Return (x, y) of the center of cell containing provided text 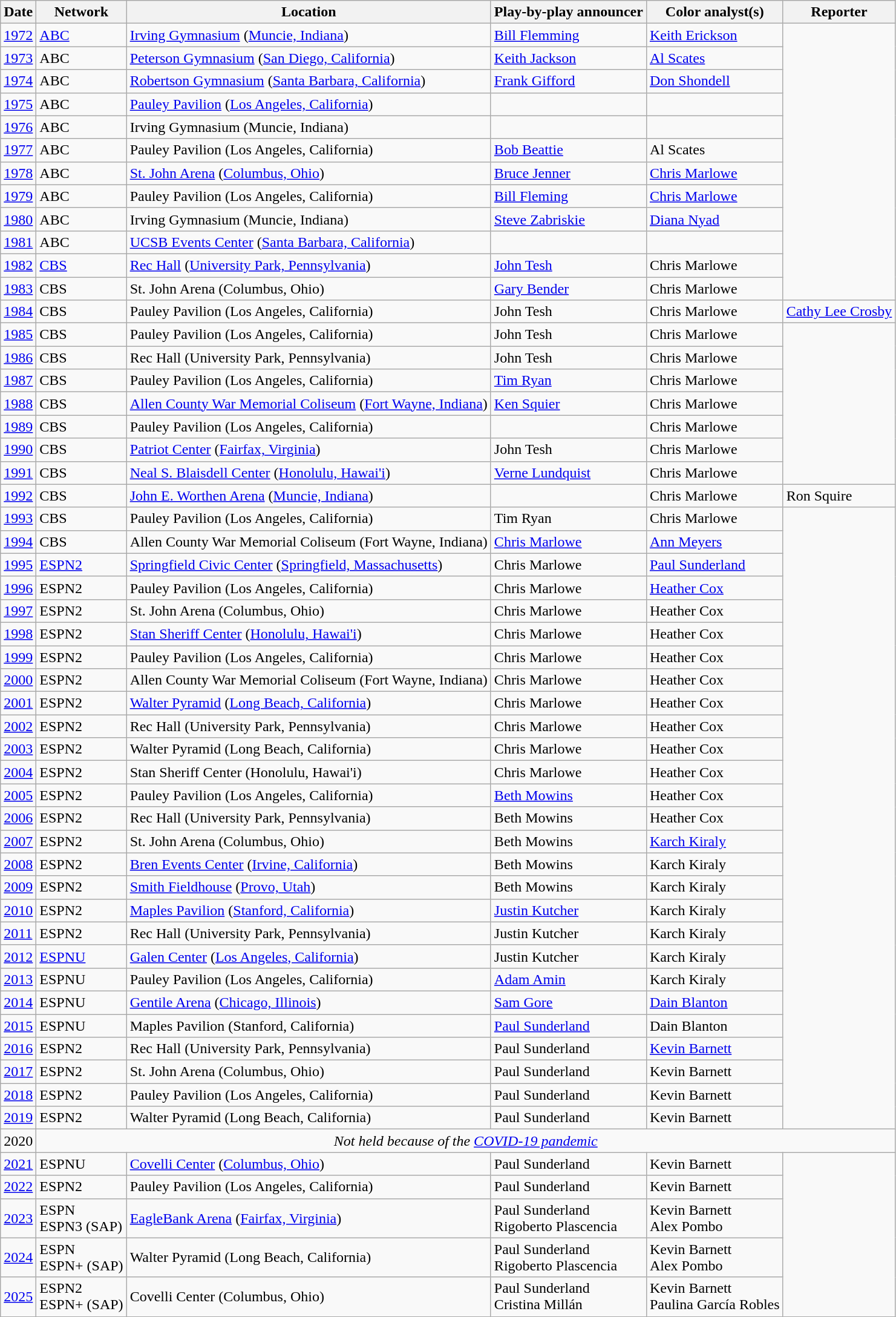
Date (18, 12)
1990 (18, 450)
Robertson Gymnasium (Santa Barbara, California) (309, 81)
2012 (18, 956)
1994 (18, 542)
2025 (18, 1296)
1978 (18, 173)
1988 (18, 404)
Galen Center (Los Angeles, California) (309, 956)
1980 (18, 219)
1985 (18, 335)
Neal S. Blaisdell Center (Honolulu, Hawai'i) (309, 473)
Location (309, 12)
1974 (18, 81)
2021 (18, 1164)
2003 (18, 749)
1997 (18, 611)
Not held because of the COVID-19 pandemic (466, 1141)
Keith Erickson (715, 35)
Peterson Gymnasium (San Diego, California) (309, 58)
Frank Gifford (569, 81)
Don Shondell (715, 81)
1982 (18, 265)
1972 (18, 35)
2011 (18, 933)
1999 (18, 657)
Network (81, 12)
ESPNESPN+ (SAP) (81, 1258)
2018 (18, 1095)
2022 (18, 1187)
1989 (18, 427)
Bob Beattie (569, 150)
1993 (18, 519)
2005 (18, 795)
2001 (18, 703)
UCSB Events Center (Santa Barbara, California) (309, 242)
1992 (18, 496)
2019 (18, 1118)
Smith Fieldhouse (Provo, Utah) (309, 887)
Ken Squier (569, 404)
Bruce Jenner (569, 173)
Ron Squire (839, 496)
EagleBank Arena (Fairfax, Virginia) (309, 1218)
1981 (18, 242)
2024 (18, 1258)
Keith Jackson (569, 58)
1998 (18, 634)
2013 (18, 979)
Gary Bender (569, 289)
ESPN2ESPN+ (SAP) (81, 1296)
2020 (18, 1141)
2006 (18, 818)
1977 (18, 150)
Play-by-play announcer (569, 12)
2016 (18, 1049)
2008 (18, 864)
2017 (18, 1072)
2007 (18, 841)
2015 (18, 1026)
Cathy Lee Crosby (839, 312)
2000 (18, 680)
Verne Lundquist (569, 473)
2002 (18, 726)
Bill Fleming (569, 196)
2004 (18, 772)
ESPNESPN3 (SAP) (81, 1218)
1976 (18, 127)
Ann Meyers (715, 542)
Patriot Center (Fairfax, Virginia) (309, 450)
1983 (18, 289)
Bren Events Center (Irvine, California) (309, 864)
John E. Worthen Arena (Muncie, Indiana) (309, 496)
1991 (18, 473)
1996 (18, 588)
Adam Amin (569, 979)
Reporter (839, 12)
Diana Nyad (715, 219)
1986 (18, 358)
1984 (18, 312)
2014 (18, 1002)
2023 (18, 1218)
Paul SunderlandCristina Millán (569, 1296)
Steve Zabriskie (569, 219)
Bill Flemming (569, 35)
Color analyst(s) (715, 12)
1987 (18, 381)
Gentile Arena (Chicago, Illinois) (309, 1002)
1973 (18, 58)
Springfield Civic Center (Springfield, Massachusetts) (309, 565)
1975 (18, 104)
Sam Gore (569, 1002)
2009 (18, 887)
Kevin BarnettPaulina García Robles (715, 1296)
2010 (18, 910)
1995 (18, 565)
1979 (18, 196)
